Scan for the cell matching the given text and deliver its [x, y] coordinate at center. 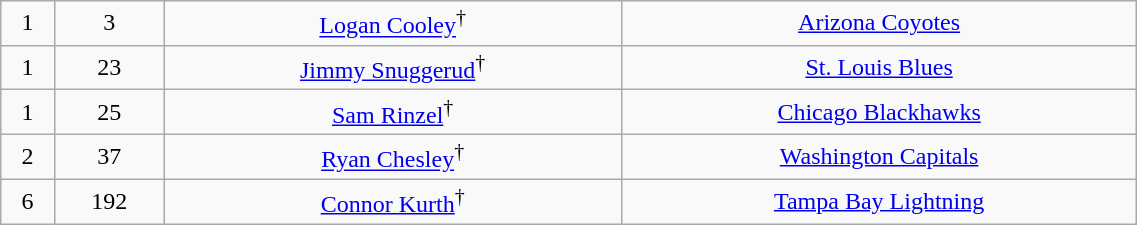
25 [109, 112]
23 [109, 68]
3 [109, 24]
192 [109, 202]
Arizona Coyotes [878, 24]
Logan Cooley† [392, 24]
Jimmy Snuggerud† [392, 68]
Washington Capitals [878, 156]
2 [28, 156]
Chicago Blackhawks [878, 112]
Ryan Chesley† [392, 156]
St. Louis Blues [878, 68]
Connor Kurth† [392, 202]
Sam Rinzel† [392, 112]
Tampa Bay Lightning [878, 202]
6 [28, 202]
37 [109, 156]
